Identify which cell holds the provided text, then report its (X, Y) central coordinate. 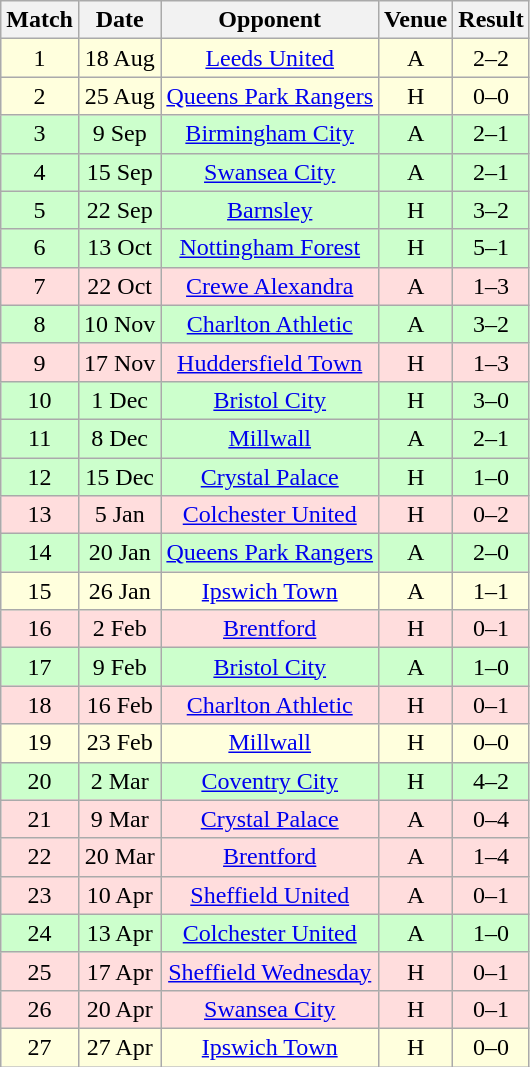
16 Feb (119, 705)
2 Mar (119, 781)
20 Apr (119, 1009)
5 (40, 210)
9 (40, 362)
13 Oct (119, 248)
23 (40, 895)
27 Apr (119, 1047)
2 Feb (119, 629)
Huddersfield Town (270, 362)
10 Apr (119, 895)
12 (40, 477)
17 Nov (119, 362)
2–2 (491, 58)
11 (40, 438)
9 Sep (119, 134)
4–2 (491, 781)
Match (40, 20)
3 (40, 134)
27 (40, 1047)
26 Jan (119, 591)
4 (40, 172)
1–4 (491, 857)
7 (40, 286)
0–4 (491, 819)
3–0 (491, 400)
25 (40, 971)
Birmingham City (270, 134)
9 Feb (119, 667)
17 Apr (119, 971)
1 Dec (119, 400)
16 (40, 629)
Sheffield United (270, 895)
5 Jan (119, 515)
Venue (416, 20)
20 Jan (119, 553)
1 (40, 58)
18 Aug (119, 58)
Leeds United (270, 58)
26 (40, 1009)
20 Mar (119, 857)
8 (40, 324)
21 (40, 819)
0–2 (491, 515)
15 (40, 591)
Opponent (270, 20)
15 Dec (119, 477)
Sheffield Wednesday (270, 971)
8 Dec (119, 438)
20 (40, 781)
Barnsley (270, 210)
Nottingham Forest (270, 248)
9 Mar (119, 819)
5–1 (491, 248)
10 (40, 400)
15 Sep (119, 172)
2–0 (491, 553)
2 (40, 96)
17 (40, 667)
25 Aug (119, 96)
22 (40, 857)
24 (40, 933)
23 Feb (119, 743)
14 (40, 553)
6 (40, 248)
18 (40, 705)
Coventry City (270, 781)
1–1 (491, 591)
13 (40, 515)
Date (119, 20)
10 Nov (119, 324)
22 Sep (119, 210)
19 (40, 743)
Crewe Alexandra (270, 286)
13 Apr (119, 933)
22 Oct (119, 286)
Result (491, 20)
